Find where the given text appears and provide that cell's center as (X, Y) coordinate. 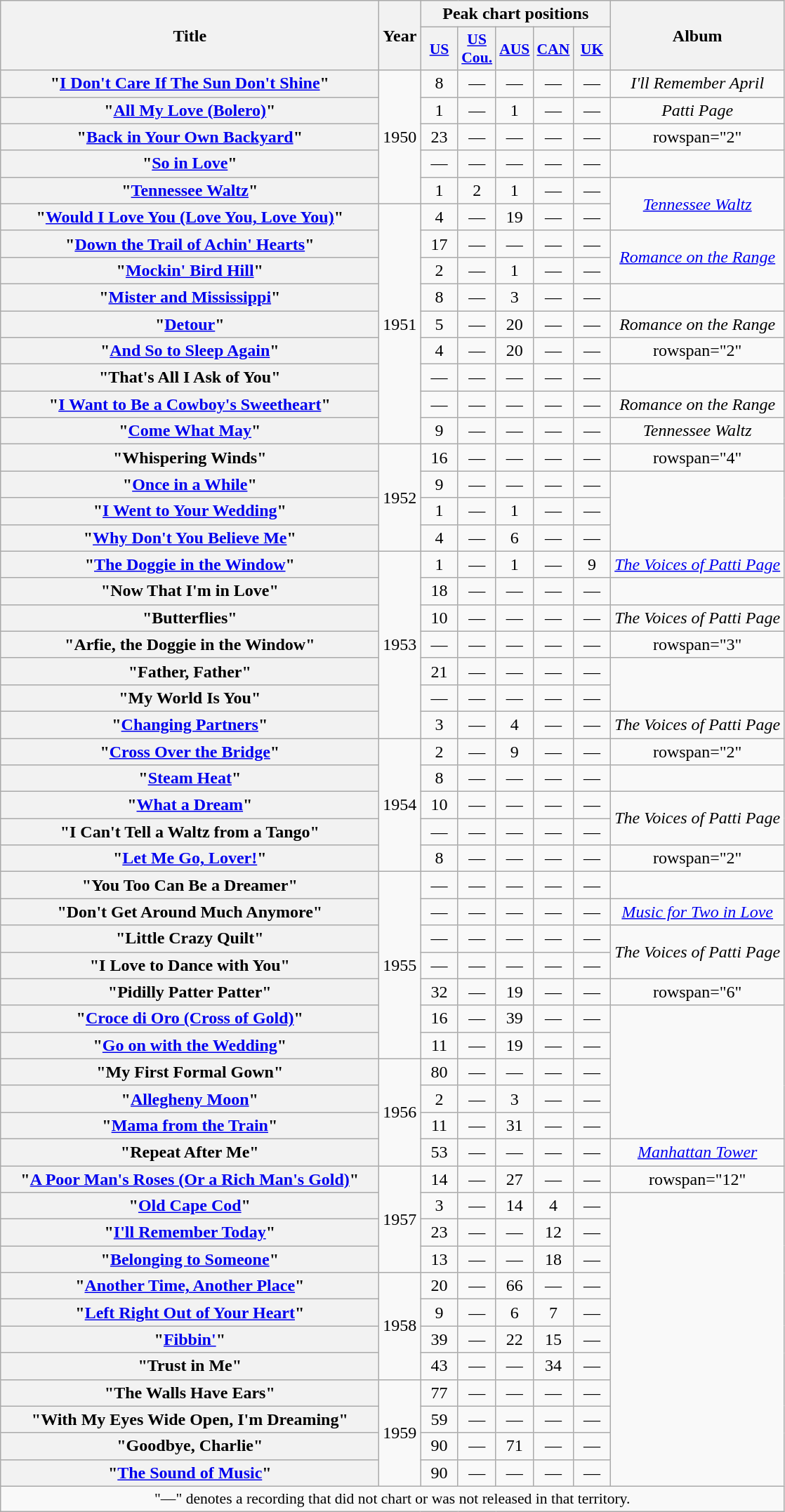
rowspan="6" (698, 992)
"I Can't Tell a Waltz from a Tango" (190, 832)
"So in Love" (190, 164)
27 (514, 1179)
1951 (400, 324)
21 (440, 671)
"Old Cape Cod" (190, 1206)
"Belonging to Someone" (190, 1259)
Peak chart positions (515, 14)
UK (591, 49)
"I Want to Be a Cowboy's Sweetheart" (190, 404)
1953 (400, 644)
22 (514, 1339)
"All My Love (Bolero)" (190, 110)
"A Poor Man's Roses (Or a Rich Man's Gold)" (190, 1179)
13 (440, 1259)
"Goodbye, Charlie" (190, 1446)
Music for Two in Love (698, 912)
CAN (553, 49)
"My First Formal Gown" (190, 1072)
"You Too Can Be a Dreamer" (190, 885)
1958 (400, 1326)
I'll Remember April (698, 84)
1952 (400, 498)
"Tennessee Waltz" (190, 190)
"That's All I Ask of You" (190, 378)
"The Walls Have Ears" (190, 1393)
1959 (400, 1433)
Manhattan Tower (698, 1152)
Year (400, 35)
"Mister and Mississippi" (190, 297)
"Now That I'm in Love" (190, 591)
15 (553, 1339)
"Trust in Me" (190, 1366)
"Whispering Winds" (190, 458)
"Detour" (190, 324)
"Down the Trail of Achin' Hearts" (190, 244)
71 (514, 1446)
32 (440, 992)
1954 (400, 805)
77 (440, 1393)
80 (440, 1072)
"Changing Partners" (190, 724)
1950 (400, 137)
rowspan="12" (698, 1179)
"I Love to Dance with You" (190, 965)
"Mockin' Bird Hill" (190, 270)
"Father, Father" (190, 671)
"Let Me Go, Lover!" (190, 858)
"Would I Love You (Love You, Love You)" (190, 217)
USCou. (477, 49)
66 (514, 1286)
7 (553, 1313)
"Don't Get Around Much Anymore" (190, 912)
rowspan="4" (698, 458)
"Come What May" (190, 431)
"Why Don't You Believe Me" (190, 538)
US (440, 49)
"I Went to Your Wedding" (190, 511)
"Steam Heat" (190, 778)
"Repeat After Me" (190, 1152)
5 (440, 324)
53 (440, 1152)
"The Doggie in the Window" (190, 564)
1957 (400, 1219)
"I'll Remember Today" (190, 1233)
"Little Crazy Quilt" (190, 939)
1955 (400, 965)
Title (190, 35)
"Croce di Oro (Cross of Gold)" (190, 1019)
31 (514, 1125)
"And So to Sleep Again" (190, 351)
"—" denotes a recording that did not chart or was not released in that territory. (392, 1499)
rowspan="3" (698, 644)
"Pidilly Patter Patter" (190, 992)
"Another Time, Another Place" (190, 1286)
"The Sound of Music" (190, 1473)
"Left Right Out of Your Heart" (190, 1313)
"Go on with the Wedding" (190, 1045)
"Fibbin'" (190, 1339)
"Butterflies" (190, 618)
Patti Page (698, 110)
AUS (514, 49)
"With My Eyes Wide Open, I'm Dreaming" (190, 1419)
"Back in Your Own Backyard" (190, 137)
"Arfie, the Doggie in the Window" (190, 644)
"I Don't Care If The Sun Don't Shine" (190, 84)
"Mama from the Train" (190, 1125)
"Allegheny Moon" (190, 1099)
Album (698, 35)
"My World Is You" (190, 698)
"Cross Over the Bridge" (190, 752)
34 (553, 1366)
17 (440, 244)
43 (440, 1366)
"What a Dream" (190, 805)
59 (440, 1419)
1956 (400, 1112)
"Once in a While" (190, 484)
12 (553, 1233)
